Output the (x, y) coordinate of the center of the cell containing the given text.  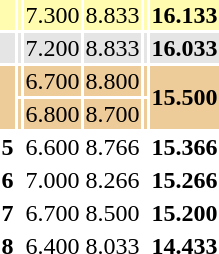
15.500 (184, 98)
6 (8, 180)
15.200 (184, 213)
16.133 (184, 15)
7.300 (52, 15)
15.366 (184, 147)
8.766 (112, 147)
5 (8, 147)
7.200 (52, 48)
6.600 (52, 147)
6.800 (52, 114)
8.700 (112, 114)
8.500 (112, 213)
8.266 (112, 180)
15.266 (184, 180)
7.000 (52, 180)
8.800 (112, 81)
16.033 (184, 48)
7 (8, 213)
